Detect which cell encompasses the target text, then output its (x, y) center coordinate. 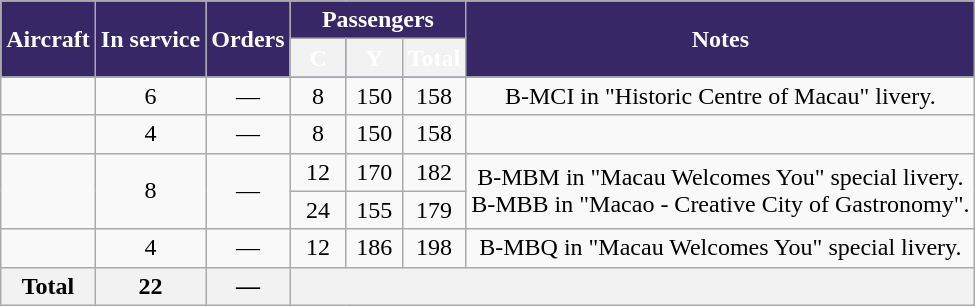
179 (434, 210)
186 (374, 248)
Passengers (378, 20)
B-MBM in "Macau Welcomes You" special livery.B-MBB in "Macao - Creative City of Gastronomy". (720, 191)
Y (374, 58)
B-MCI in "Historic Centre of Macau" livery. (720, 96)
22 (150, 286)
C (318, 58)
Orders (248, 39)
170 (374, 172)
155 (374, 210)
24 (318, 210)
6 (150, 96)
198 (434, 248)
182 (434, 172)
B-MBQ in "Macau Welcomes You" special livery. (720, 248)
In service (150, 39)
Aircraft (48, 39)
Notes (720, 39)
